Find where the given text appears and provide that cell's center as [X, Y] coordinate. 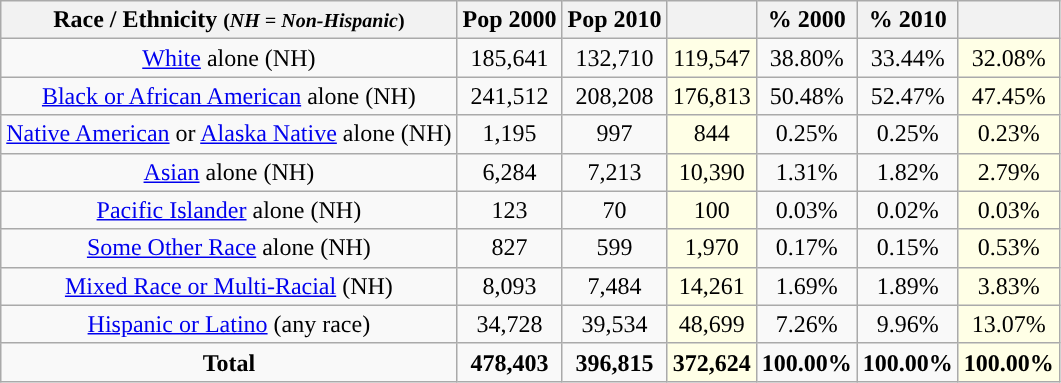
599 [614, 248]
844 [712, 134]
% 2000 [806, 20]
Race / Ethnicity (NH = Non-Hispanic) [229, 20]
47.45% [1008, 96]
119,547 [712, 58]
7.26% [806, 324]
Pacific Islander alone (NH) [229, 210]
6,284 [510, 172]
185,641 [510, 58]
176,813 [712, 96]
32.08% [1008, 58]
Pop 2010 [614, 20]
396,815 [614, 362]
Total [229, 362]
208,208 [614, 96]
33.44% [908, 58]
241,512 [510, 96]
Asian alone (NH) [229, 172]
1.82% [908, 172]
0.02% [908, 210]
132,710 [614, 58]
50.48% [806, 96]
48,699 [712, 324]
Mixed Race or Multi-Racial (NH) [229, 286]
Some Other Race alone (NH) [229, 248]
7,213 [614, 172]
123 [510, 210]
Hispanic or Latino (any race) [229, 324]
White alone (NH) [229, 58]
14,261 [712, 286]
100 [712, 210]
3.83% [1008, 286]
13.07% [1008, 324]
997 [614, 134]
2.79% [1008, 172]
0.17% [806, 248]
1,970 [712, 248]
34,728 [510, 324]
Pop 2000 [510, 20]
1,195 [510, 134]
827 [510, 248]
478,403 [510, 362]
1.69% [806, 286]
39,534 [614, 324]
Black or African American alone (NH) [229, 96]
Native American or Alaska Native alone (NH) [229, 134]
8,093 [510, 286]
1.89% [908, 286]
9.96% [908, 324]
372,624 [712, 362]
38.80% [806, 58]
0.15% [908, 248]
1.31% [806, 172]
10,390 [712, 172]
% 2010 [908, 20]
52.47% [908, 96]
0.23% [1008, 134]
7,484 [614, 286]
0.53% [1008, 248]
70 [614, 210]
